Pinpoint the cell where the given text exists, returning its [x, y] midpoint coordinate. 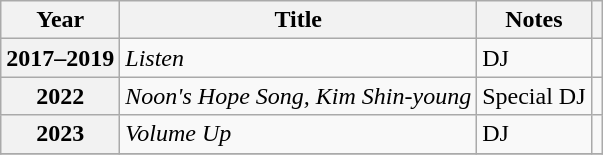
2022 [60, 96]
Notes [534, 20]
Year [60, 20]
Noon's Hope Song, Kim Shin-young [298, 96]
2017–2019 [60, 58]
Title [298, 20]
2023 [60, 134]
Special DJ [534, 96]
Volume Up [298, 134]
Listen [298, 58]
